Capture the cell that displays the provided text and extract its (X, Y) central coordinate. 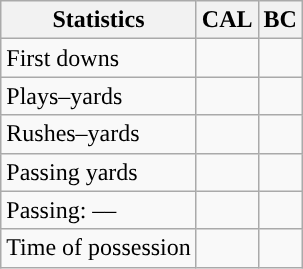
Statistics (99, 20)
Rushes–yards (99, 134)
BC (280, 20)
Plays–yards (99, 96)
First downs (99, 58)
Passing: –– (99, 210)
Time of possession (99, 248)
Passing yards (99, 172)
CAL (227, 20)
